Capture the cell that displays the provided text and extract its (X, Y) central coordinate. 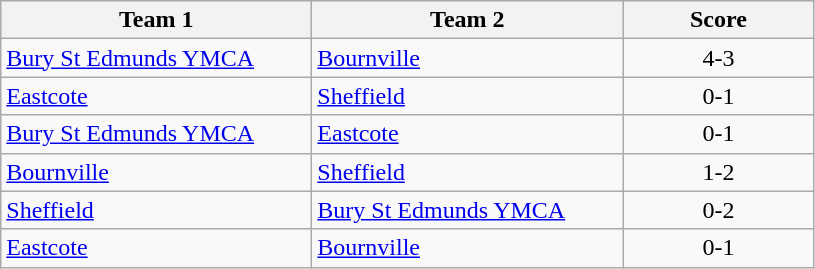
0-2 (718, 210)
Team 2 (468, 20)
Team 1 (156, 20)
1-2 (718, 172)
Score (718, 20)
4-3 (718, 58)
